Return the (x, y) coordinate for the center point of the cell that contains the specified text.  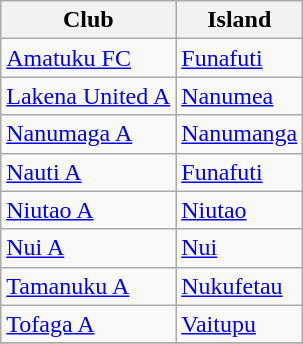
Nanumanga (240, 134)
Nui A (88, 248)
Nukufetau (240, 286)
Tamanuku A (88, 286)
Amatuku FC (88, 58)
Nanumaga A (88, 134)
Niutao A (88, 210)
Lakena United A (88, 96)
Nauti A (88, 172)
Island (240, 20)
Nanumea (240, 96)
Club (88, 20)
Nui (240, 248)
Niutao (240, 210)
Tofaga A (88, 324)
Vaitupu (240, 324)
